Capture the cell that displays the provided text and extract its [x, y] central coordinate. 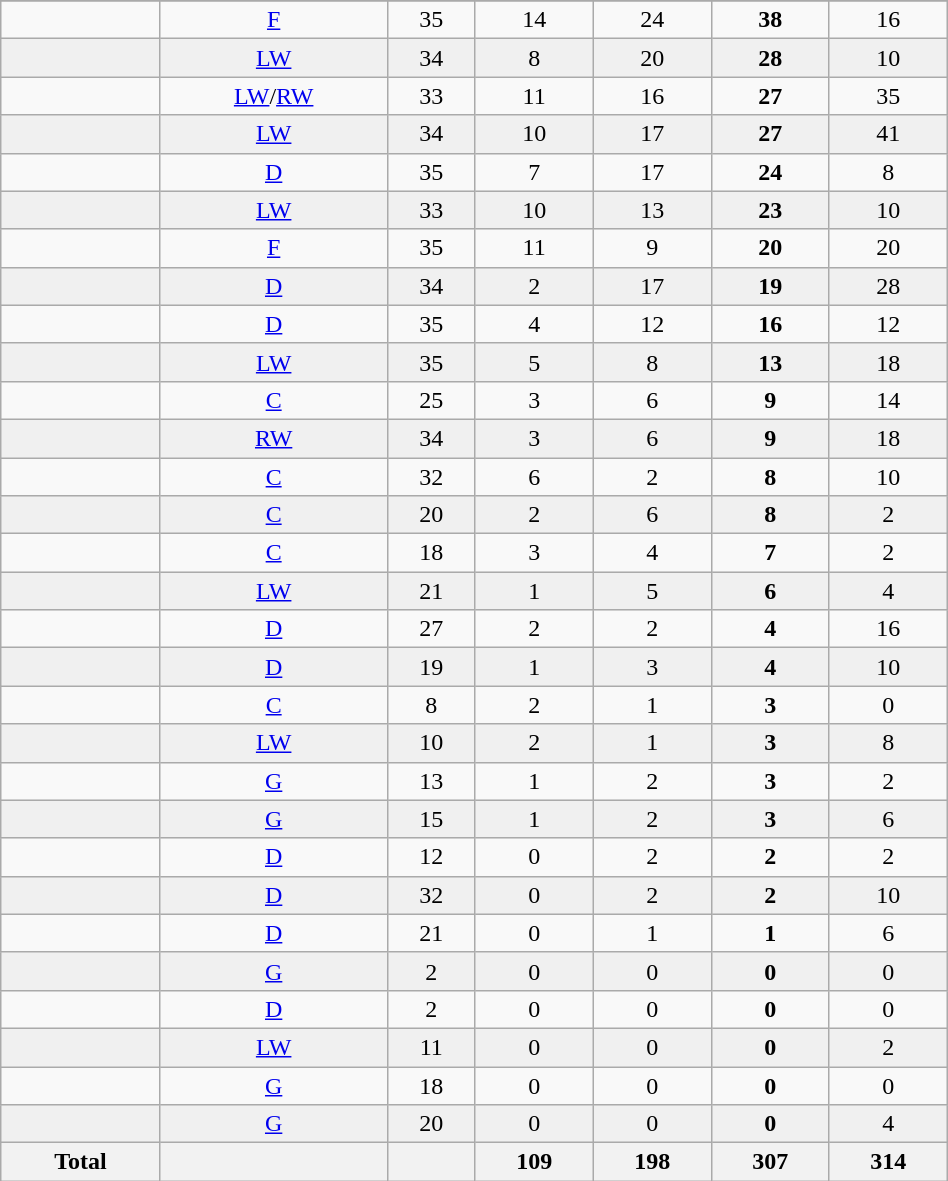
23 [770, 210]
314 [888, 1162]
15 [431, 819]
198 [652, 1162]
Total [80, 1162]
LW/RW [274, 96]
109 [534, 1162]
41 [888, 134]
RW [274, 438]
307 [770, 1162]
25 [431, 400]
38 [770, 20]
